Provide the [X, Y] coordinate of the cell's center where the given text is located.  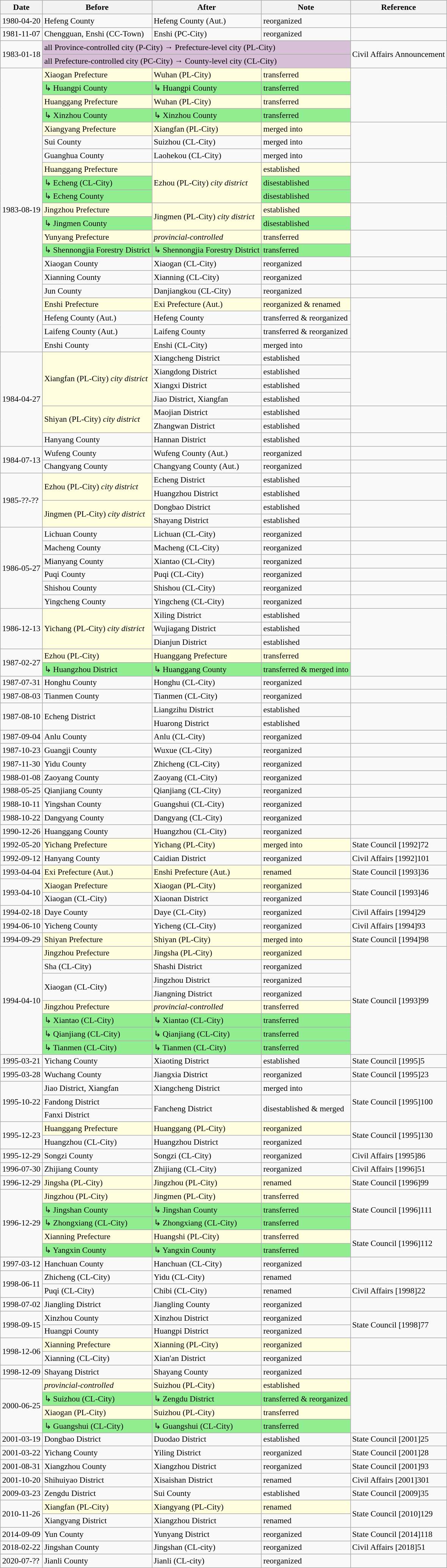
Jiangning District [207, 994]
Mianyang County [97, 561]
State Council [1996]111 [398, 1210]
Danjiangkou (CL-City) [207, 291]
Yichang (PL-City) [207, 845]
Xiangxi District [207, 386]
Zaoyang (CL-City) [207, 778]
2009-03-23 [21, 1494]
Enshi Prefecture [97, 305]
Fandong District [97, 1102]
1998-06-11 [21, 1284]
Yiling District [207, 1453]
1998-12-06 [21, 1352]
Wuxue (CL-City) [207, 751]
Yichang Prefecture [97, 845]
Shiyan Prefecture [97, 940]
Fancheng District [207, 1108]
Macheng (CL-City) [207, 548]
Liangzihu District [207, 710]
1998-12-09 [21, 1372]
State Council [2009]35 [398, 1494]
Before [97, 7]
Jiangxia District [207, 1075]
Xiangzhou County [97, 1467]
↳ Suizhou (CL-City) [97, 1399]
Jianli County [97, 1561]
Civil Affairs [2018]51 [398, 1548]
State Council [1996]112 [398, 1243]
State Council [1994]98 [398, 940]
all Prefecture-controlled city (PC-City) → County-level city (CL-City) [196, 61]
Huanggang County [97, 831]
Yingcheng (CL-City) [207, 602]
1980-04-20 [21, 21]
1987-09-04 [21, 737]
1988-05-25 [21, 791]
Xiaogan County [97, 264]
Zhijiang (CL-City) [207, 1169]
Jingzhou District [207, 980]
Honghu County [97, 683]
Yicheng (CL-City) [207, 926]
Enshi (CL-City) [207, 345]
State Council [1998]77 [398, 1324]
Reference [398, 7]
1995-10-22 [21, 1101]
Wujiagang District [207, 629]
1992-05-20 [21, 845]
Lichuan County [97, 534]
Civil Affairs [2001]301 [398, 1480]
2018-02-22 [21, 1548]
disestablished & merged [306, 1108]
2001-03-19 [21, 1439]
1987-02-27 [21, 662]
Honghu (CL-City) [207, 683]
Qianjiang County [97, 791]
Suizhou (CL-City) [207, 142]
Yingshan County [97, 804]
Yicheng County [97, 926]
Jingshan (CL-city) [207, 1548]
Shihuiyao District [97, 1480]
State Council [2010]129 [398, 1514]
Chibi (CL-City) [207, 1291]
Enshi County [97, 345]
Huangpi County [97, 1331]
1988-10-22 [21, 818]
2001-03-22 [21, 1453]
Guangji County [97, 751]
Huarong District [207, 723]
Tianmen (CL-City) [207, 696]
Dangyang County [97, 818]
Civil Affairs [1996]51 [398, 1169]
State Council [1996]99 [398, 1183]
↳ Huanggang County [207, 669]
Jingmen (PL-City) [207, 1196]
Daye County [97, 913]
Maojian District [207, 413]
1996-07-30 [21, 1169]
Jiangling District [97, 1304]
After [207, 7]
Zaoyang County [97, 778]
State Council [1995]23 [398, 1075]
Xiantao (CL-City) [207, 561]
Guanghua County [97, 156]
2001-08-31 [21, 1467]
1987-11-30 [21, 764]
Xianning County [97, 278]
1984-07-13 [21, 460]
Enshi Prefecture (Aut.) [207, 872]
Xinzhou County [97, 1318]
Jun County [97, 291]
Lichuan (CL-City) [207, 534]
Hannan District [207, 440]
Songzi (CL-City) [207, 1156]
transferred & merged into [306, 669]
1994-02-18 [21, 913]
Civil Affairs [1995]86 [398, 1156]
Shishou County [97, 588]
Civil Affairs [1994]29 [398, 913]
Wuchang County [97, 1075]
Yunyang Prefecture [97, 237]
1990-12-26 [21, 831]
State Council [2001]93 [398, 1467]
Dangyang (CL-City) [207, 818]
1995-03-21 [21, 1061]
1994-06-10 [21, 926]
Jingshan County [97, 1548]
↳ Echeng (CL-City) [97, 183]
Shiyan (PL-City) [207, 940]
Jiangling County [207, 1304]
Laohekou (CL-City) [207, 156]
Fanxi District [97, 1115]
Yun County [97, 1534]
1985-??-?? [21, 500]
1992-09-12 [21, 859]
1995-03-28 [21, 1075]
State Council [1995]5 [398, 1061]
State Council [2001]25 [398, 1439]
2010-11-26 [21, 1514]
Enshi (PC-City) [207, 34]
Caidian District [207, 859]
reorganized & renamed [306, 305]
1995-12-29 [21, 1156]
Laifeng County [207, 332]
Xianning (PL-City) [207, 1345]
Laifeng County (Aut.) [97, 332]
1983-01-18 [21, 55]
Hanchuan (CL-City) [207, 1264]
↳ Zengdu District [207, 1399]
1987-08-03 [21, 696]
1984-04-27 [21, 399]
Daye (CL-City) [207, 913]
Note [306, 7]
Civil Affairs [1992]101 [398, 859]
Xiaonan District [207, 899]
Ezhou (PL-City) [97, 656]
1998-07-02 [21, 1304]
1986-05-27 [21, 568]
Civil Affairs [1998]22 [398, 1291]
Sha (CL-City) [97, 967]
Puqi County [97, 575]
Dianjun District [207, 643]
Hanchuan County [97, 1264]
Civil Affairs Announcement [398, 55]
1986-12-13 [21, 629]
Macheng County [97, 548]
Date [21, 7]
Huangshi (PL-City) [207, 1237]
Xiangdong District [207, 372]
Huanggang (PL-City) [207, 1129]
State Council [1993]99 [398, 1001]
Xiaoting District [207, 1061]
Qianjiang (CL-City) [207, 791]
Tianmen County [97, 696]
State Council [2014]118 [398, 1534]
Yunyang District [207, 1534]
Zhijiang County [97, 1169]
1988-01-08 [21, 778]
State Council [1995]130 [398, 1136]
Shashi District [207, 967]
Yingcheng County [97, 602]
Zhangwan District [207, 426]
↳ Echeng County [97, 196]
1987-10-23 [21, 751]
↳ Jingmen County [97, 223]
Anlu (CL-City) [207, 737]
1993-04-04 [21, 872]
Changyang County [97, 467]
1994-09-29 [21, 940]
Xiangyang (PL-City) [207, 1507]
Xiangfan (PL-City) city district [97, 379]
all Province-controlled city (P-City) → Prefecture-level city (PL-City) [196, 48]
Shayang County [207, 1372]
Yichang (PL-City) city district [97, 629]
2020-07-?? [21, 1561]
Yidu County [97, 764]
↳ Huangzhou District [97, 669]
Xian'an District [207, 1359]
1994-04-10 [21, 1001]
State Council [1995]100 [398, 1101]
State Council [1992]72 [398, 845]
1993-04-10 [21, 892]
State Council [1993]36 [398, 872]
Shishou (CL-City) [207, 588]
Wufeng County [97, 453]
Duodao District [207, 1439]
Guangshui (CL-City) [207, 804]
1998-09-15 [21, 1324]
Xinzhou District [207, 1318]
1981-11-07 [21, 34]
Songzi County [97, 1156]
1988-10-11 [21, 804]
Xiling District [207, 615]
2014-09-09 [21, 1534]
Xiangyang District [97, 1521]
Xisaishan District [207, 1480]
Huangpi District [207, 1331]
Anlu County [97, 737]
1997-03-12 [21, 1264]
Yidu (CL-City) [207, 1277]
Wufeng County (Aut.) [207, 453]
2001-10-20 [21, 1480]
Chengguan, Enshi (CC-Town) [97, 34]
State Council [2001]28 [398, 1453]
1987-07-31 [21, 683]
Jianli (CL-city) [207, 1561]
1983-08-19 [21, 210]
State Council [1993]46 [398, 892]
Zengdu District [97, 1494]
Shiyan (PL-City) city district [97, 419]
Civil Affairs [1994]93 [398, 926]
Changyang County (Aut.) [207, 467]
2000-06-25 [21, 1406]
Xiangyang Prefecture [97, 129]
1995-12-23 [21, 1136]
1987-08-10 [21, 717]
